Pinpoint the cell where the given text exists, returning its (X, Y) midpoint coordinate. 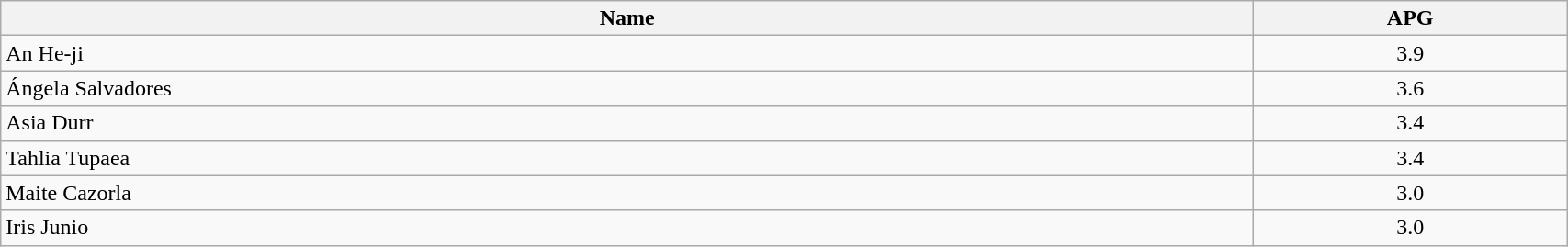
Asia Durr (627, 123)
Tahlia Tupaea (627, 158)
An He-ji (627, 53)
Name (627, 18)
3.6 (1411, 88)
3.9 (1411, 53)
Iris Junio (627, 228)
Ángela Salvadores (627, 88)
APG (1411, 18)
Maite Cazorla (627, 193)
